Capture the cell that displays the provided text and extract its [X, Y] central coordinate. 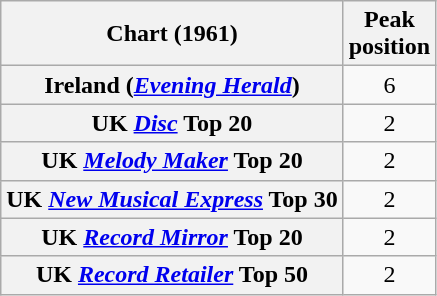
6 [389, 85]
UK Melody Maker Top 20 [172, 161]
UK Record Retailer Top 50 [172, 275]
Chart (1961) [172, 34]
Peakposition [389, 34]
UK Record Mirror Top 20 [172, 237]
UK Disc Top 20 [172, 123]
UK New Musical Express Top 30 [172, 199]
Ireland (Evening Herald) [172, 85]
